From the cell containing the given text, extract its center point as (X, Y) coordinate. 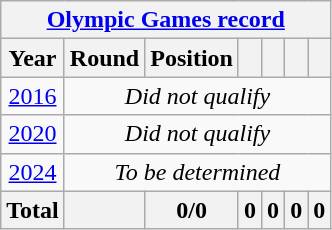
Round (104, 58)
To be determined (197, 172)
Olympic Games record (166, 20)
2016 (33, 96)
2024 (33, 172)
Position (192, 58)
Year (33, 58)
2020 (33, 134)
Total (33, 210)
0/0 (192, 210)
